Determine the [X, Y] coordinate at the center of the cell enclosing the given text.  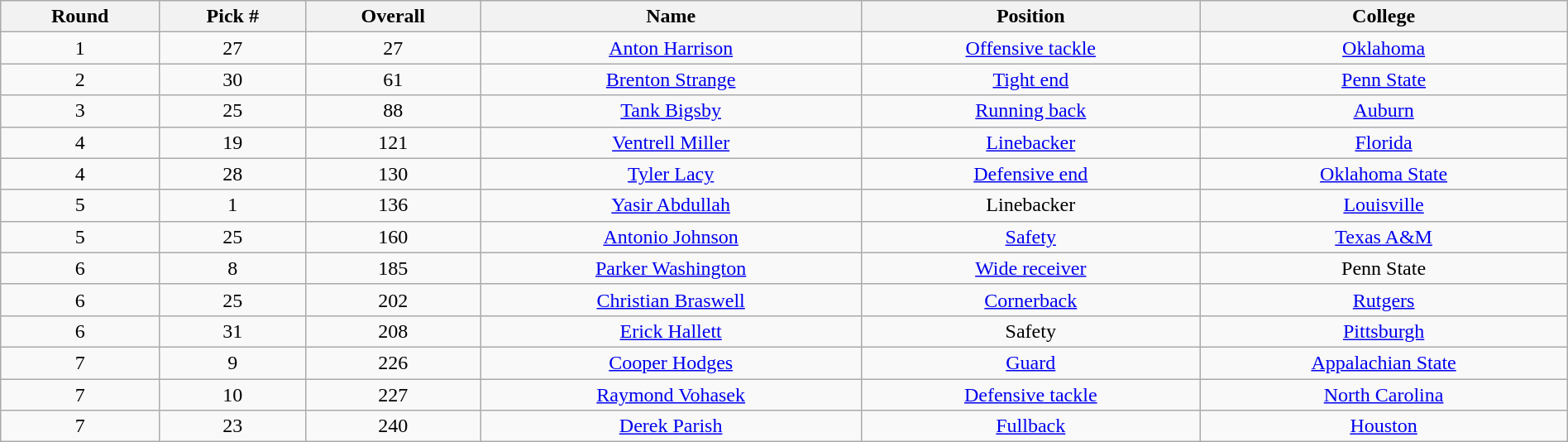
3 [80, 111]
Tyler Lacy [672, 174]
Name [672, 17]
23 [233, 426]
Christian Braswell [672, 300]
Yasir Abdullah [672, 205]
Wide receiver [1030, 268]
Ventrell Miller [672, 142]
240 [394, 426]
Tank Bigsby [672, 111]
Derek Parish [672, 426]
Raymond Vohasek [672, 395]
Oklahoma State [1384, 174]
160 [394, 237]
Houston [1384, 426]
Cornerback [1030, 300]
9 [233, 363]
Texas A&M [1384, 237]
2 [80, 79]
185 [394, 268]
Position [1030, 17]
Parker Washington [672, 268]
130 [394, 174]
Cooper Hodges [672, 363]
208 [394, 331]
Appalachian State [1384, 363]
Tight end [1030, 79]
College [1384, 17]
88 [394, 111]
Rutgers [1384, 300]
121 [394, 142]
North Carolina [1384, 395]
227 [394, 395]
Round [80, 17]
28 [233, 174]
Auburn [1384, 111]
Louisville [1384, 205]
19 [233, 142]
Brenton Strange [672, 79]
202 [394, 300]
10 [233, 395]
30 [233, 79]
Offensive tackle [1030, 48]
Erick Hallett [672, 331]
Antonio Johnson [672, 237]
226 [394, 363]
Defensive tackle [1030, 395]
Anton Harrison [672, 48]
Overall [394, 17]
Oklahoma [1384, 48]
Pittsburgh [1384, 331]
Running back [1030, 111]
61 [394, 79]
Defensive end [1030, 174]
Fullback [1030, 426]
8 [233, 268]
31 [233, 331]
Florida [1384, 142]
136 [394, 205]
Guard [1030, 363]
Pick # [233, 17]
